Scan for the cell matching the given text and deliver its [x, y] coordinate at center. 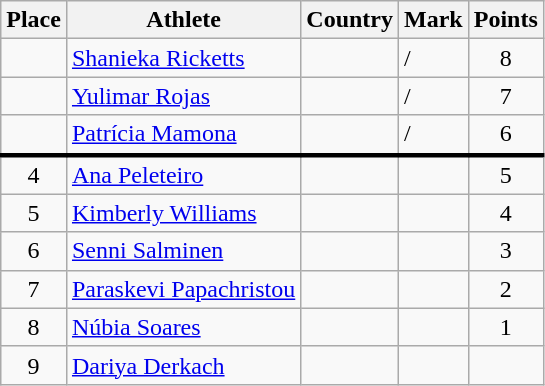
Yulimar Rojas [183, 96]
Ana Peleteiro [183, 174]
Shanieka Ricketts [183, 58]
2 [506, 289]
9 [34, 365]
Dariya Derkach [183, 365]
Senni Salminen [183, 251]
1 [506, 327]
Place [34, 20]
Mark [434, 20]
3 [506, 251]
Kimberly Williams [183, 213]
Paraskevi Papachristou [183, 289]
Points [506, 20]
Patrícia Mamona [183, 135]
Núbia Soares [183, 327]
Athlete [183, 20]
Country [350, 20]
